For the text-containing cell, return its midpoint in [x, y] coordinate format. 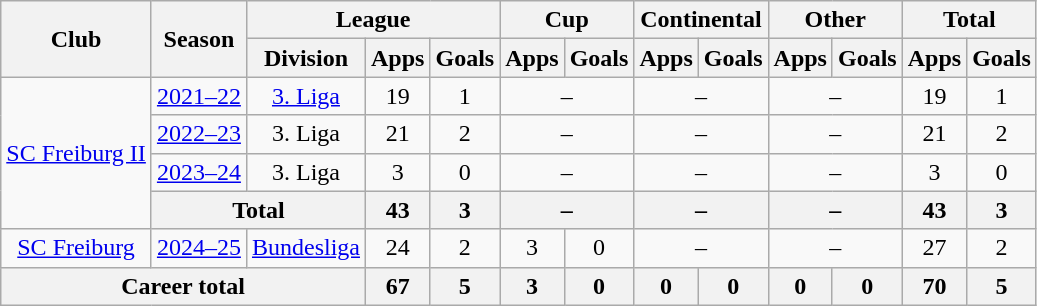
2022–23 [198, 134]
2023–24 [198, 172]
Club [76, 39]
24 [398, 248]
2021–22 [198, 96]
2024–25 [198, 248]
67 [398, 286]
Other [835, 20]
Season [198, 39]
Career total [184, 286]
SC Freiburg II [76, 153]
70 [934, 286]
Bundesliga [306, 248]
League [372, 20]
Division [306, 58]
27 [934, 248]
SC Freiburg [76, 248]
Cup [567, 20]
Continental [701, 20]
